Determine the [X, Y] coordinate at the center of the cell enclosing the given text.  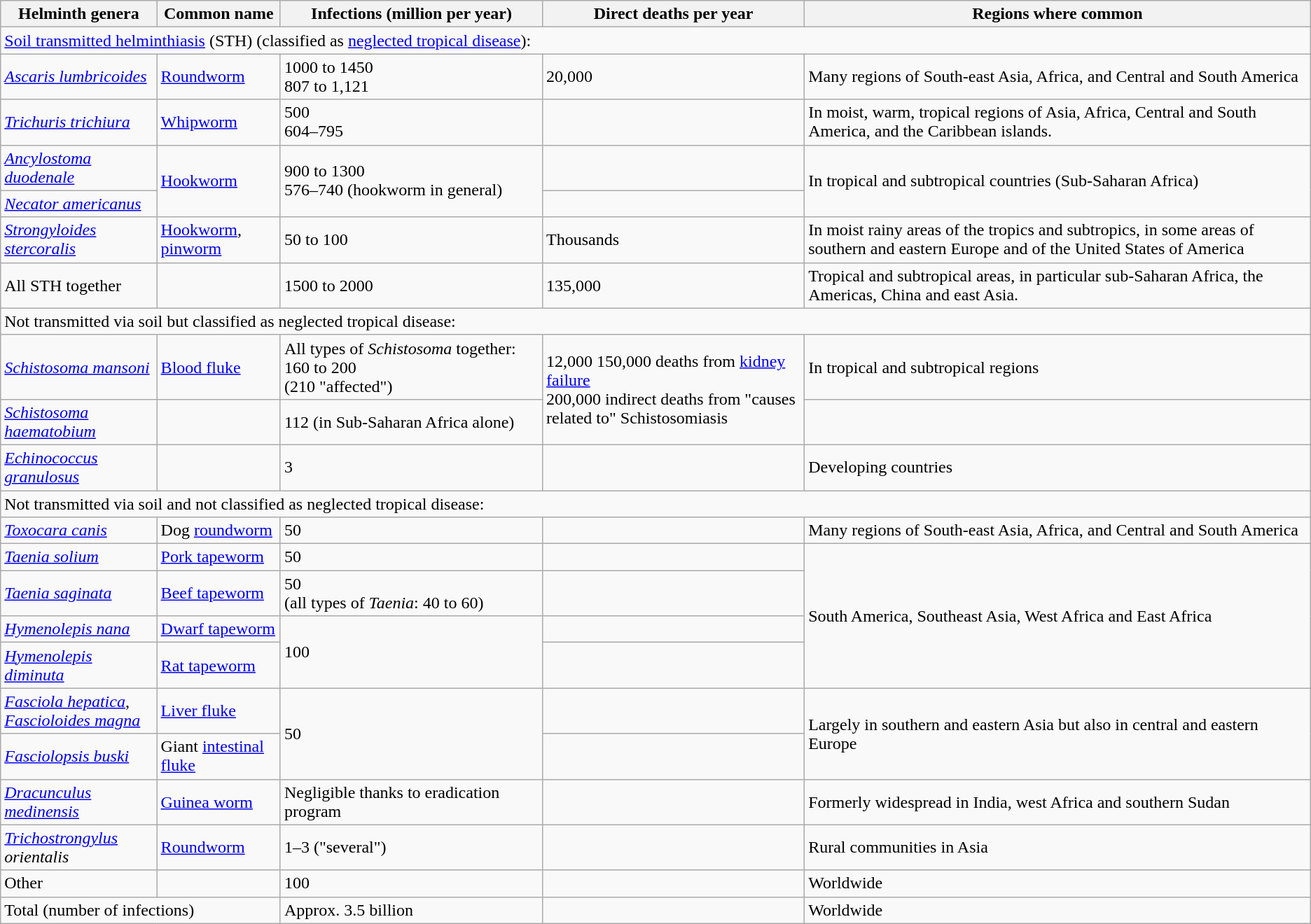
In moist, warm, tropical regions of Asia, Africa, Central and South America, and the Caribbean islands. [1057, 122]
Pork tapeworm [218, 557]
Tropical and subtropical areas, in particular sub-Saharan Africa, the Americas, China and east Asia. [1057, 286]
Giant intestinal fluke [218, 756]
12,000 150,000 deaths from kidney failure200,000 indirect deaths from "causes related to" Schistosomiasis [674, 389]
3 [411, 468]
Rat tapeworm [218, 665]
Developing countries [1057, 468]
Total (number of infections) [141, 910]
Soil transmitted helminthiasis (STH) (classified as neglected tropical disease): [655, 41]
Not transmitted via soil and not classified as neglected tropical disease: [655, 503]
Regions where common [1057, 14]
Guinea worm [218, 802]
Liver fluke [218, 711]
Common name [218, 14]
Taenia solium [78, 557]
Hymenolepis nana [78, 629]
Formerly widespread in India, west Africa and southern Sudan [1057, 802]
Other [78, 883]
Ascaris lumbricoides [78, 77]
Helminth genera [78, 14]
Approx. 3.5 billion [411, 910]
All types of Schistosoma together: 160 to 200(210 "affected") [411, 367]
Negligible thanks to eradication program [411, 802]
500604–795 [411, 122]
135,000 [674, 286]
Fasciola hepatica,Fascioloides magna [78, 711]
1500 to 2000 [411, 286]
Trichuris trichiura [78, 122]
All STH together [78, 286]
Rural communities in Asia [1057, 847]
Beef tapeworm [218, 594]
Toxocara canis [78, 531]
Fasciolopsis buski [78, 756]
1000 to 1450807 to 1,121 [411, 77]
Dog roundworm [218, 531]
Schistosoma haematobium [78, 421]
South America, Southeast Asia, West Africa and East Africa [1057, 616]
Ancylostoma duodenale [78, 168]
Blood fluke [218, 367]
112 (in Sub-Saharan Africa alone) [411, 421]
Direct deaths per year [674, 14]
Dwarf tapeworm [218, 629]
Hymenolepis diminuta [78, 665]
900 to 1300576–740 (hookworm in general) [411, 181]
Strongyloides stercoralis [78, 239]
1–3 ("several") [411, 847]
In tropical and subtropical countries (Sub-Saharan Africa) [1057, 181]
Dracunculus medinensis [78, 802]
Thousands [674, 239]
Taenia saginata [78, 594]
In tropical and subtropical regions [1057, 367]
Not transmitted via soil but classified as neglected tropical disease: [655, 321]
Largely in southern and eastern Asia but also in central and eastern Europe [1057, 734]
Infections (million per year) [411, 14]
Echinococcus granulosus [78, 468]
In moist rainy areas of the tropics and subtropics, in some areas of southern and eastern Europe and of the United States of America [1057, 239]
Trichostrongylus orientalis [78, 847]
Whipworm [218, 122]
20,000 [674, 77]
Schistosoma mansoni [78, 367]
Hookworm, pinworm [218, 239]
50 to 100 [411, 239]
50(all types of Taenia: 40 to 60) [411, 594]
Necator americanus [78, 204]
Hookworm [218, 181]
